Return the (x, y) coordinate for the center point of the cell that contains the specified text.  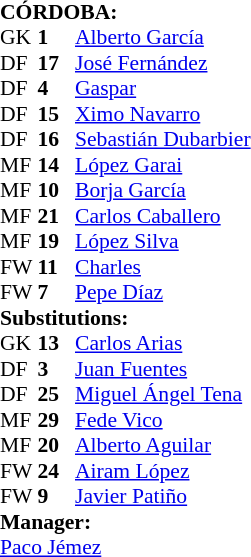
15 (57, 114)
López Garai (163, 165)
Charles (163, 267)
24 (57, 471)
López Silva (163, 241)
Carlos Caballero (163, 216)
7 (57, 293)
3 (57, 369)
25 (57, 395)
13 (57, 343)
Miguel Ángel Tena (163, 395)
Gaspar (163, 89)
10 (57, 191)
14 (57, 165)
Javier Patiño (163, 497)
16 (57, 139)
Alberto Aguilar (163, 445)
19 (57, 241)
11 (57, 267)
Substitutions: (126, 318)
Pepe Díaz (163, 293)
17 (57, 63)
Sebastián Dubarbier (163, 139)
Juan Fuentes (163, 369)
Alberto García (163, 37)
Ximo Navarro (163, 114)
1 (57, 37)
José Fernández (163, 63)
29 (57, 420)
Borja García (163, 191)
Manager: (126, 522)
Airam López (163, 471)
Fede Vico (163, 420)
Carlos Arias (163, 343)
4 (57, 89)
21 (57, 216)
9 (57, 497)
20 (57, 445)
